Identify which cell holds the provided text, then report its (x, y) central coordinate. 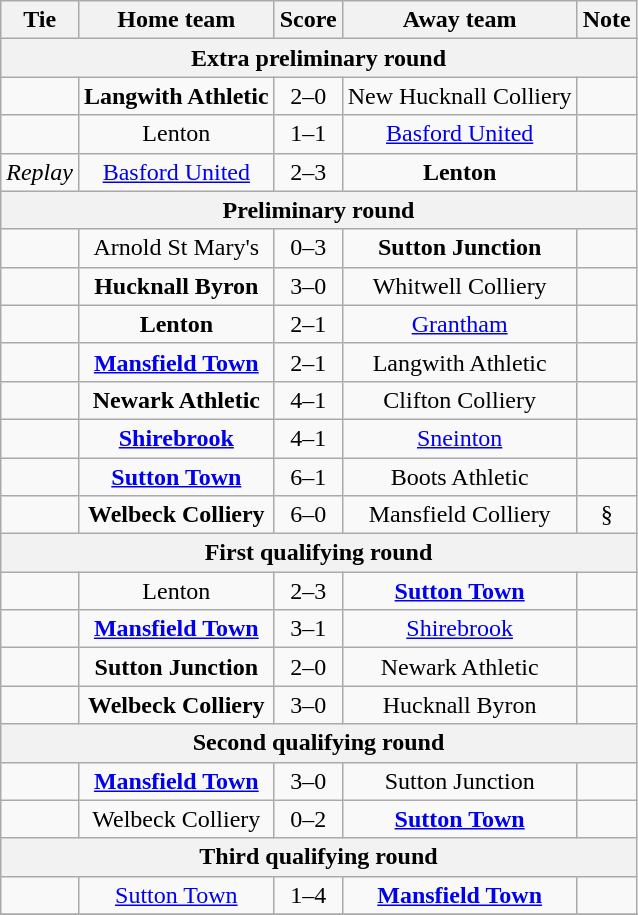
Note (606, 20)
Sneinton (460, 438)
Grantham (460, 324)
6–1 (308, 477)
6–0 (308, 515)
Preliminary round (318, 210)
Second qualifying round (318, 743)
Whitwell Colliery (460, 286)
Tie (40, 20)
First qualifying round (318, 553)
New Hucknall Colliery (460, 96)
Home team (176, 20)
Third qualifying round (318, 857)
Replay (40, 172)
Mansfield Colliery (460, 515)
Arnold St Mary's (176, 248)
Clifton Colliery (460, 400)
Away team (460, 20)
0–3 (308, 248)
Boots Athletic (460, 477)
Score (308, 20)
1–4 (308, 895)
3–1 (308, 629)
1–1 (308, 134)
Extra preliminary round (318, 58)
0–2 (308, 819)
§ (606, 515)
